For the text-containing cell, return its midpoint in (x, y) coordinate format. 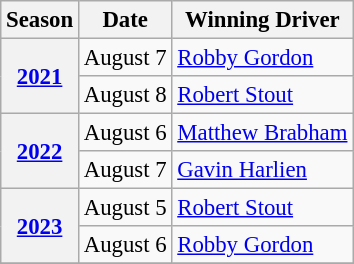
Date (125, 20)
August 8 (125, 95)
2022 (40, 152)
Matthew Brabham (262, 133)
2023 (40, 226)
August 5 (125, 208)
Gavin Harlien (262, 170)
2021 (40, 76)
Winning Driver (262, 20)
Season (40, 20)
